For the text-containing cell, return its midpoint in (x, y) coordinate format. 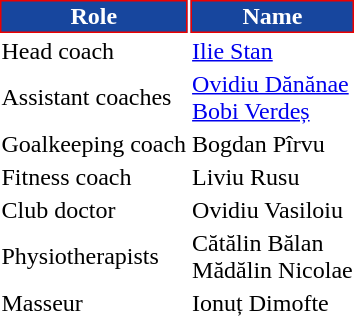
Physiotherapists (94, 256)
Club doctor (94, 210)
Assistant coaches (94, 98)
Role (94, 16)
Goalkeeping coach (94, 144)
Head coach (94, 51)
Fitness coach (94, 177)
